For the text-containing cell, return its midpoint in [X, Y] coordinate format. 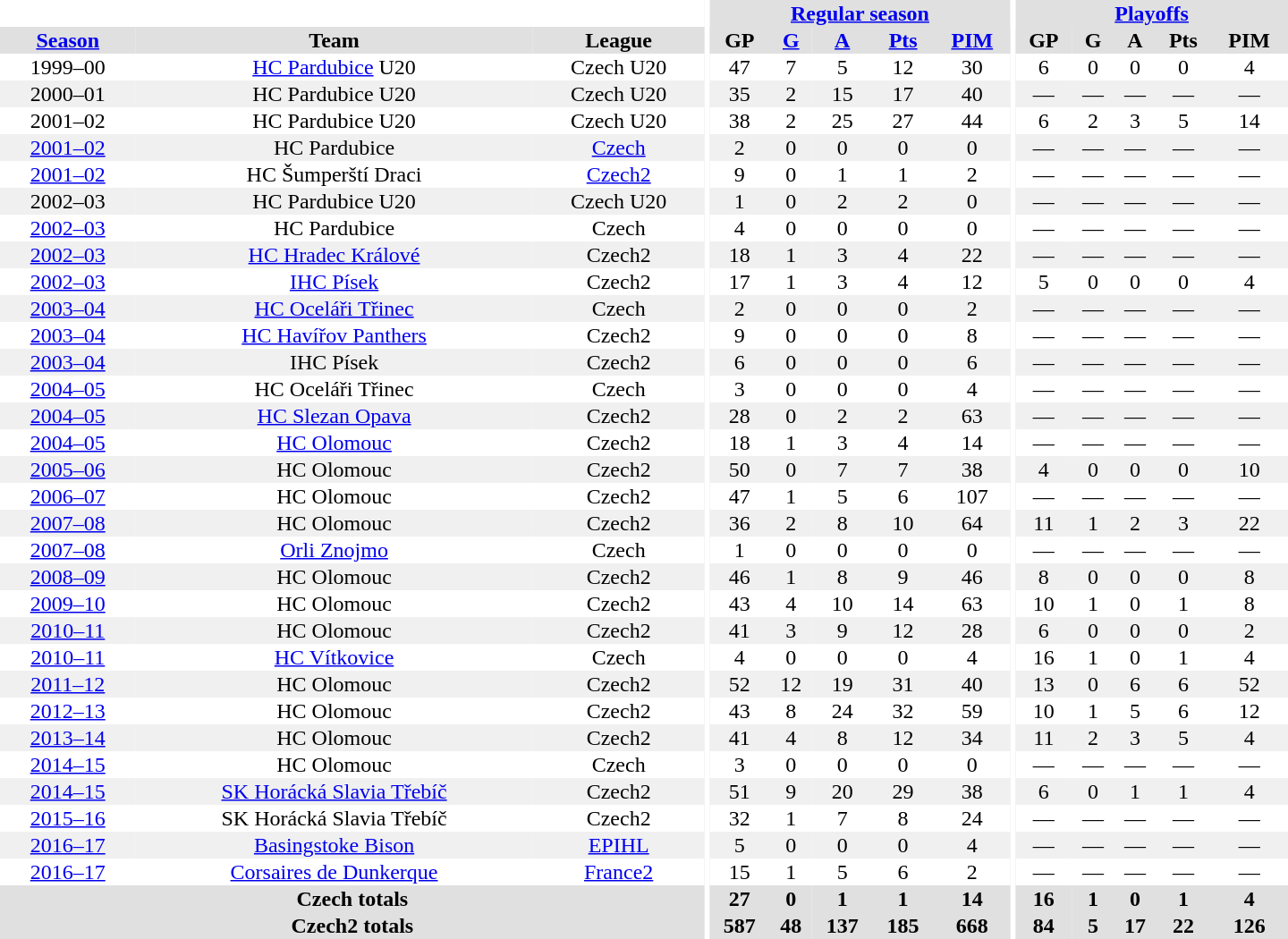
64 [972, 523]
2012–13 [68, 711]
EPIHL [619, 845]
587 [740, 926]
44 [972, 121]
2011–12 [68, 684]
2006–07 [68, 496]
2005–06 [68, 469]
Season [68, 40]
13 [1043, 684]
2013–14 [68, 738]
2009–10 [68, 604]
Regular season [860, 13]
34 [972, 738]
France2 [619, 872]
19 [843, 684]
84 [1043, 926]
51 [740, 791]
59 [972, 711]
185 [903, 926]
League [619, 40]
Orli Znojmo [334, 550]
Basingstoke Bison [334, 845]
Playoffs [1152, 13]
668 [972, 926]
1999–00 [68, 67]
Corsaires de Dunkerque [334, 872]
2015–16 [68, 818]
25 [843, 121]
31 [903, 684]
Team [334, 40]
2008–09 [68, 577]
HC Hradec Králové [334, 255]
50 [740, 469]
HC Vítkovice [334, 657]
35 [740, 94]
48 [791, 926]
2000–01 [68, 94]
Czech totals [352, 899]
20 [843, 791]
107 [972, 496]
HC Havířov Panthers [334, 335]
29 [903, 791]
30 [972, 67]
137 [843, 926]
Czech2 totals [352, 926]
126 [1249, 926]
HC Šumperští Draci [334, 174]
36 [740, 523]
HC Slezan Opava [334, 416]
